Scan for the cell matching the given text and deliver its (x, y) coordinate at center. 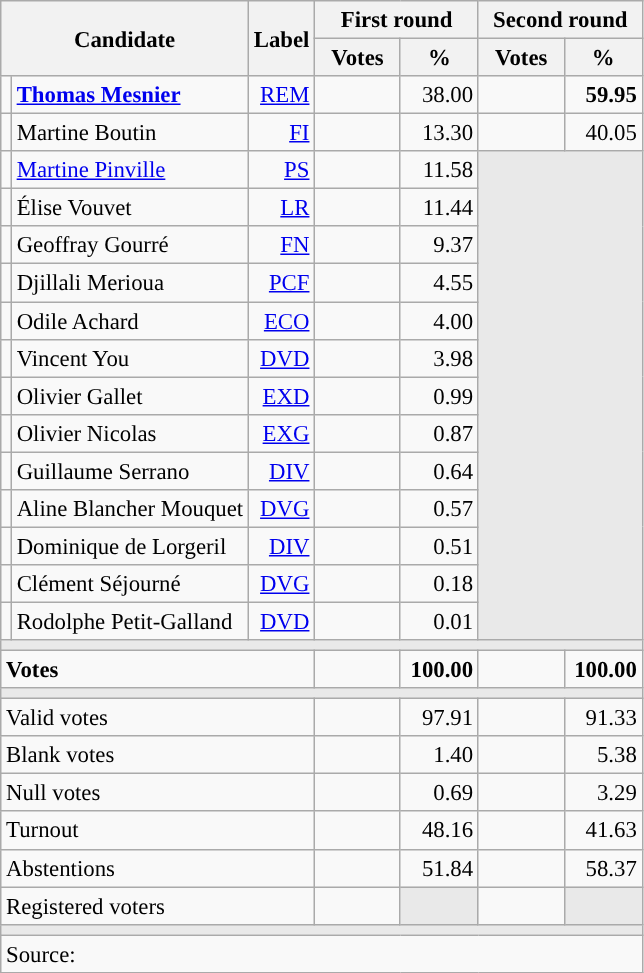
Martine Pinville (130, 170)
3.29 (603, 793)
11.58 (439, 170)
Turnout (158, 831)
ECO (281, 321)
38.00 (439, 95)
Thomas Mesnier (130, 95)
40.05 (603, 133)
Élise Vouvet (130, 208)
Valid votes (158, 718)
5.38 (603, 755)
48.16 (439, 831)
1.40 (439, 755)
51.84 (439, 868)
Label (281, 38)
Dominique de Lorgeril (130, 546)
Olivier Nicolas (130, 433)
EXD (281, 396)
Geoffray Gourré (130, 245)
0.51 (439, 546)
REM (281, 95)
0.99 (439, 396)
Vincent You (130, 358)
0.18 (439, 584)
0.69 (439, 793)
0.64 (439, 471)
0.87 (439, 433)
PS (281, 170)
Second round (560, 20)
Null votes (158, 793)
Odile Achard (130, 321)
PCF (281, 283)
97.91 (439, 718)
Martine Boutin (130, 133)
3.98 (439, 358)
FN (281, 245)
Guillaume Serrano (130, 471)
9.37 (439, 245)
41.63 (603, 831)
4.00 (439, 321)
Clément Séjourné (130, 584)
Rodolphe Petit-Galland (130, 621)
Registered voters (158, 906)
0.57 (439, 509)
FI (281, 133)
58.37 (603, 868)
EXG (281, 433)
Candidate (125, 38)
0.01 (439, 621)
13.30 (439, 133)
59.95 (603, 95)
Source: (322, 954)
11.44 (439, 208)
Aline Blancher Mouquet (130, 509)
Olivier Gallet (130, 396)
91.33 (603, 718)
Abstentions (158, 868)
LR (281, 208)
Blank votes (158, 755)
Djillali Merioua (130, 283)
First round (397, 20)
4.55 (439, 283)
